Locate the cell with the specified text and output its (X, Y) center coordinate. 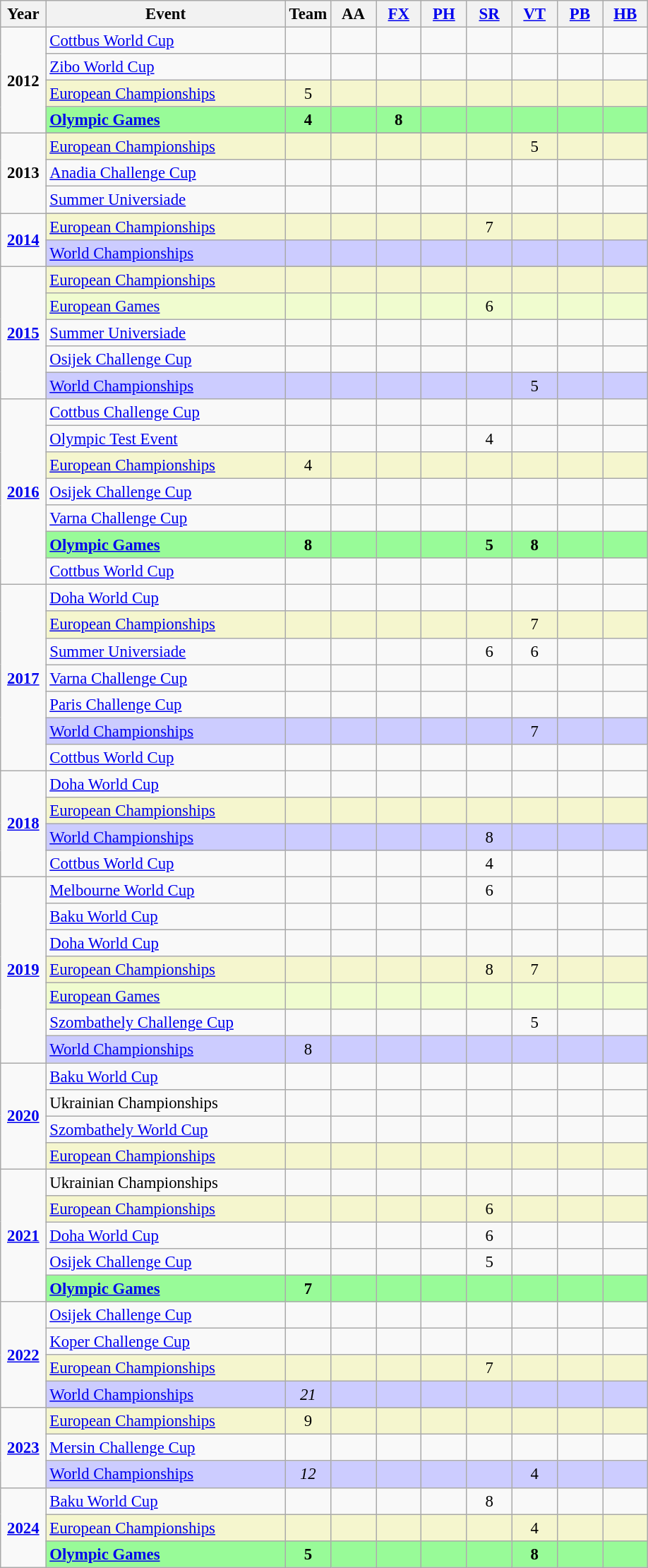
21 (308, 1395)
Cottbus Challenge Cup (165, 412)
2016 (23, 492)
2013 (23, 174)
2014 (23, 240)
Koper Challenge Cup (165, 1342)
Paris Challenge Cup (165, 704)
Szombathely Challenge Cup (165, 1023)
FX (399, 14)
Year (23, 14)
2015 (23, 333)
Event (165, 14)
Mersin Challenge Cup (165, 1448)
Olympic Test Event (165, 439)
Melbourne World Cup (165, 891)
PB (580, 14)
Anadia Challenge Cup (165, 173)
2012 (23, 81)
SR (489, 14)
2021 (23, 1235)
2020 (23, 1116)
VT (534, 14)
2018 (23, 824)
AA (353, 14)
Szombathely World Cup (165, 1129)
9 (308, 1421)
2024 (23, 1527)
2019 (23, 970)
2022 (23, 1355)
Zibo World Cup (165, 67)
2017 (23, 678)
12 (308, 1475)
Team (308, 14)
PH (444, 14)
HB (625, 14)
2023 (23, 1448)
